Output the [x, y] coordinate of the center of the cell containing the given text.  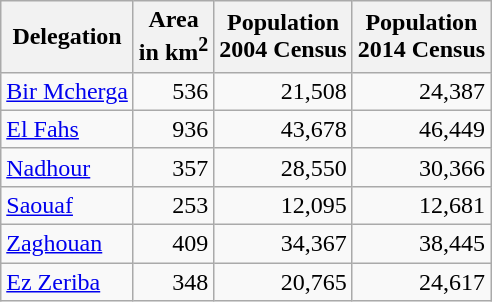
Bir Mcherga [68, 91]
357 [173, 167]
46,449 [421, 129]
34,367 [283, 244]
30,366 [421, 167]
Delegation [68, 37]
38,445 [421, 244]
28,550 [283, 167]
409 [173, 244]
Population 2004 Census [283, 37]
936 [173, 129]
348 [173, 282]
Area in km2 [173, 37]
Zaghouan [68, 244]
Population 2014 Census [421, 37]
Ez Zeriba [68, 282]
20,765 [283, 282]
12,095 [283, 205]
24,617 [421, 282]
Nadhour [68, 167]
536 [173, 91]
El Fahs [68, 129]
43,678 [283, 129]
12,681 [421, 205]
24,387 [421, 91]
Saouaf [68, 205]
253 [173, 205]
21,508 [283, 91]
